Return (X, Y) of the center of cell containing provided text 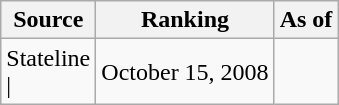
Source (48, 20)
As of (306, 20)
Stateline| (48, 72)
Ranking (185, 20)
October 15, 2008 (185, 72)
